Locate the cell with the specified text and output its (x, y) center coordinate. 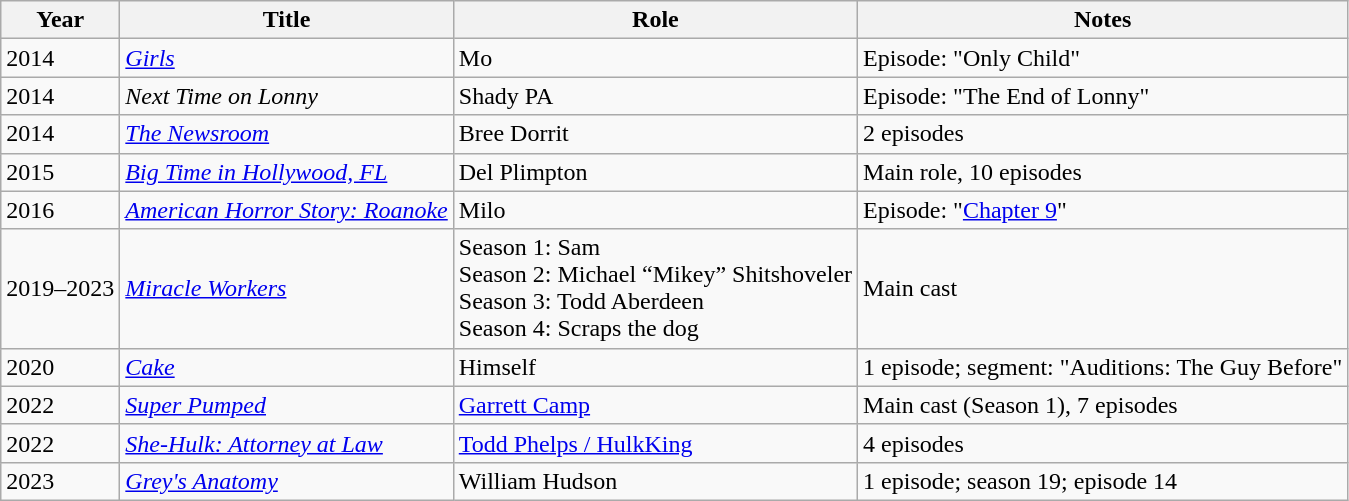
Next Time on Lonny (286, 96)
Grey's Anatomy (286, 481)
2016 (60, 210)
Mo (655, 58)
Main cast (1103, 288)
Title (286, 20)
William Hudson (655, 481)
1 episode; season 19; episode 14 (1103, 481)
American Horror Story: Roanoke (286, 210)
Season 1: SamSeason 2: Michael “Mikey” ShitshovelerSeason 3: Todd AberdeenSeason 4: Scraps the dog (655, 288)
Episode: "Only Child" (1103, 58)
Miracle Workers (286, 288)
2 episodes (1103, 134)
Year (60, 20)
4 episodes (1103, 443)
Main cast (Season 1), 7 episodes (1103, 405)
Episode: "Chapter 9" (1103, 210)
Del Plimpton (655, 172)
She-Hulk: Attorney at Law (286, 443)
2019–2023 (60, 288)
Himself (655, 367)
Todd Phelps / HulkKing (655, 443)
2023 (60, 481)
Episode: "The End of Lonny" (1103, 96)
Bree Dorrit (655, 134)
The Newsroom (286, 134)
Shady PA (655, 96)
Girls (286, 58)
Cake (286, 367)
Garrett Camp (655, 405)
Big Time in Hollywood, FL (286, 172)
Notes (1103, 20)
2015 (60, 172)
Main role, 10 episodes (1103, 172)
Super Pumped (286, 405)
1 episode; segment: "Auditions: The Guy Before" (1103, 367)
Role (655, 20)
2020 (60, 367)
Milo (655, 210)
